From the cell containing the given text, extract its center point as [x, y] coordinate. 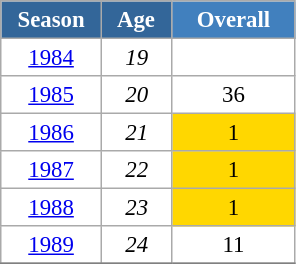
1989 [52, 245]
24 [136, 245]
Overall [234, 20]
1985 [52, 95]
1987 [52, 170]
1988 [52, 208]
1986 [52, 133]
19 [136, 58]
22 [136, 170]
36 [234, 95]
21 [136, 133]
11 [234, 245]
23 [136, 208]
1984 [52, 58]
Season [52, 20]
20 [136, 95]
Age [136, 20]
